Provide the (x, y) coordinate of the cell's center where the given text is located.  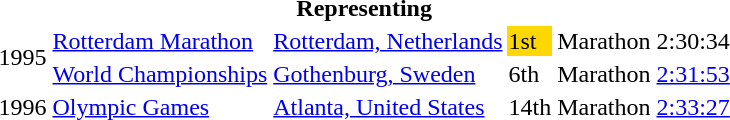
1st (530, 41)
Gothenburg, Sweden (388, 74)
6th (530, 74)
Rotterdam, Netherlands (388, 41)
World Championships (160, 74)
Rotterdam Marathon (160, 41)
